Scan for the cell matching the given text and deliver its (X, Y) coordinate at center. 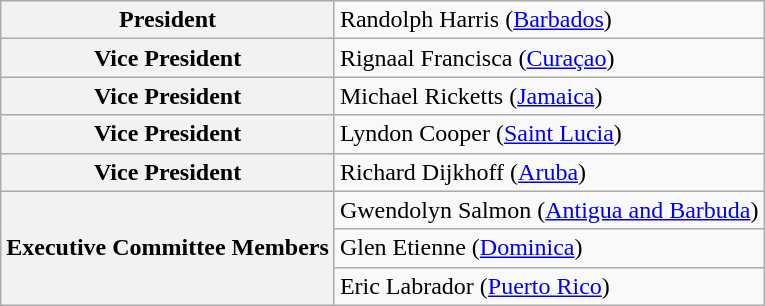
Rignaal Francisca (Curaçao) (549, 58)
Executive Committee Members (168, 248)
Lyndon Cooper (Saint Lucia) (549, 134)
Randolph Harris (Barbados) (549, 20)
Michael Ricketts (Jamaica) (549, 96)
President (168, 20)
Glen Etienne (Dominica) (549, 248)
Eric Labrador (Puerto Rico) (549, 286)
Gwendolyn Salmon (Antigua and Barbuda) (549, 210)
Richard Dijkhoff (Aruba) (549, 172)
